For the text-containing cell, return its midpoint in [x, y] coordinate format. 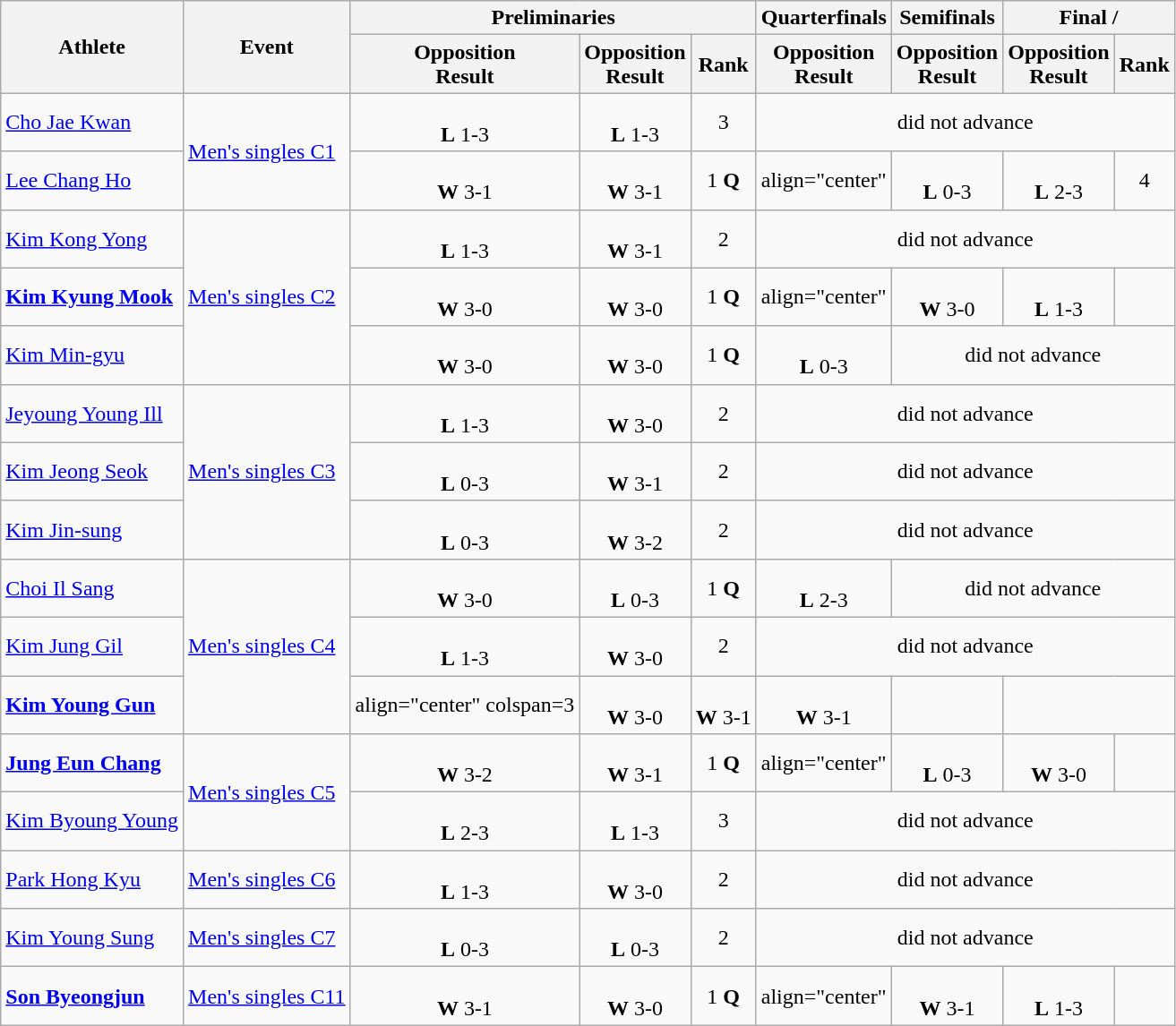
Lee Chang Ho [92, 181]
Men's singles C1 [267, 151]
4 [1145, 181]
Kim Young Gun [92, 704]
Men's singles C5 [267, 792]
Kim Jeong Seok [92, 471]
align="center" colspan=3 [465, 704]
Kim Byoung Young [92, 822]
Athlete [92, 47]
Kim Young Sung [92, 938]
Kim Kong Yong [92, 238]
Kim Jin-sung [92, 530]
Men's singles C11 [267, 996]
Choi Il Sang [92, 587]
Men's singles C4 [267, 646]
Final / [1089, 18]
Kim Jung Gil [92, 646]
Quarterfinals [824, 18]
Park Hong Kyu [92, 879]
Men's singles C6 [267, 879]
Son Byeongjun [92, 996]
Semifinals [947, 18]
Men's singles C7 [267, 938]
Kim Kyung Mook [92, 297]
Men's singles C3 [267, 471]
Preliminaries [554, 18]
Jung Eun Chang [92, 763]
Jeyoung Young Ill [92, 414]
Kim Min-gyu [92, 355]
Event [267, 47]
Men's singles C2 [267, 297]
Cho Jae Kwan [92, 122]
